For the text-containing cell, return its midpoint in [X, Y] coordinate format. 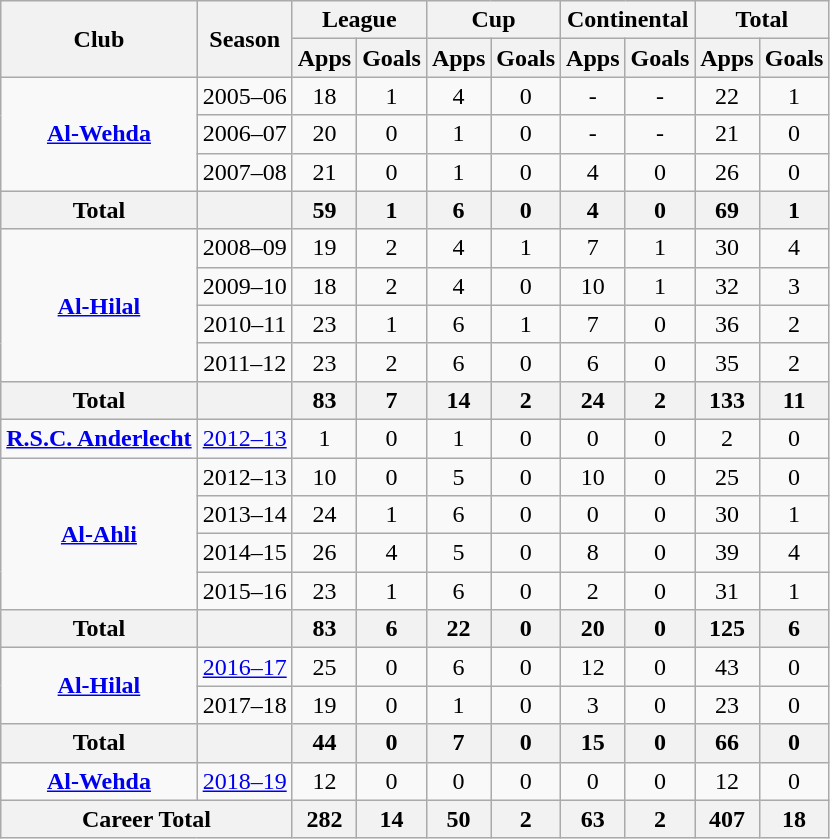
2008–09 [244, 248]
2014–15 [244, 553]
44 [324, 743]
8 [593, 553]
Cup [493, 20]
282 [324, 819]
2006–07 [244, 134]
Al-Ahli [99, 534]
2016–17 [244, 667]
31 [727, 591]
Continental [628, 20]
League [359, 20]
2009–10 [244, 286]
43 [727, 667]
2007–08 [244, 172]
2010–11 [244, 324]
59 [324, 210]
Club [99, 39]
R.S.C. Anderlecht [99, 438]
2018–19 [244, 781]
2011–12 [244, 362]
32 [727, 286]
66 [727, 743]
2013–14 [244, 515]
125 [727, 629]
39 [727, 553]
63 [593, 819]
11 [794, 400]
15 [593, 743]
35 [727, 362]
407 [727, 819]
Season [244, 39]
2005–06 [244, 96]
69 [727, 210]
2017–18 [244, 705]
2015–16 [244, 591]
50 [458, 819]
133 [727, 400]
Career Total [146, 819]
36 [727, 324]
